Output the [x, y] coordinate of the center of the cell containing the given text.  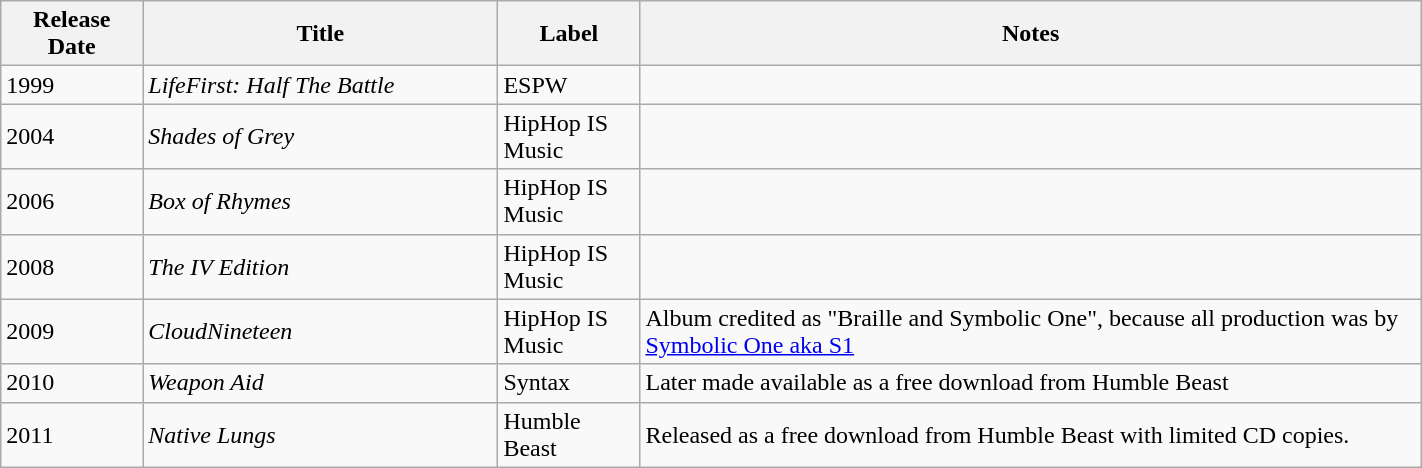
2004 [72, 136]
Shades of Grey [320, 136]
Label [569, 34]
Humble Beast [569, 434]
Title [320, 34]
Released as a free download from Humble Beast with limited CD copies. [1030, 434]
2009 [72, 332]
2008 [72, 266]
LifeFirst: Half The Battle [320, 85]
Release Date [72, 34]
The IV Edition [320, 266]
1999 [72, 85]
2010 [72, 383]
Album credited as "Braille and Symbolic One", because all production was by Symbolic One aka S1 [1030, 332]
Native Lungs [320, 434]
2011 [72, 434]
Weapon Aid [320, 383]
Syntax [569, 383]
2006 [72, 202]
ESPW [569, 85]
Later made available as a free download from Humble Beast [1030, 383]
Notes [1030, 34]
Box of Rhymes [320, 202]
CloudNineteen [320, 332]
